Return the (x, y) coordinate for the center point of the cell that contains the specified text.  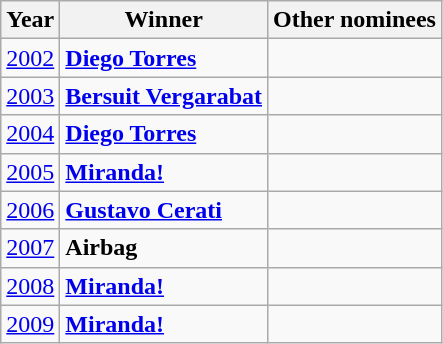
2008 (30, 286)
2007 (30, 248)
Year (30, 20)
2005 (30, 172)
2009 (30, 324)
2002 (30, 58)
Airbag (164, 248)
2006 (30, 210)
Other nominees (355, 20)
Gustavo Cerati (164, 210)
Bersuit Vergarabat (164, 96)
2003 (30, 96)
Winner (164, 20)
2004 (30, 134)
